Scan for the cell matching the given text and deliver its (x, y) coordinate at center. 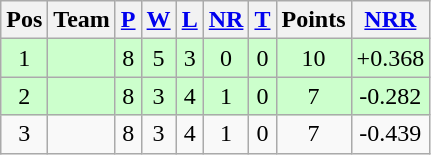
Team (82, 20)
2 (24, 96)
T (262, 20)
Points (314, 20)
NR (226, 20)
Pos (24, 20)
5 (158, 58)
-0.282 (390, 96)
P (128, 20)
W (158, 20)
L (190, 20)
+0.368 (390, 58)
10 (314, 58)
NRR (390, 20)
-0.439 (390, 134)
